Detect which cell encompasses the target text, then output its (x, y) center coordinate. 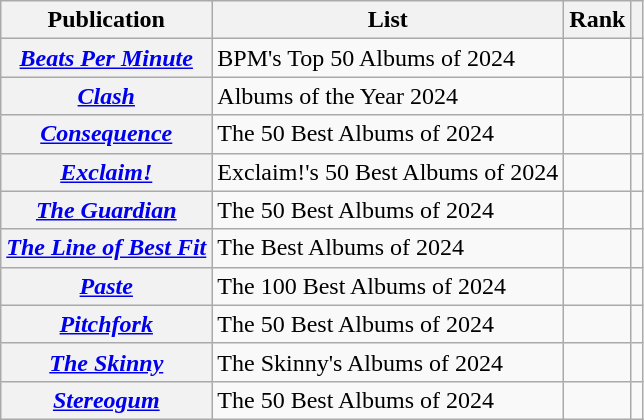
Stereogum (106, 400)
Pitchfork (106, 324)
List (388, 20)
The Guardian (106, 210)
Rank (598, 20)
BPM's Top 50 Albums of 2024 (388, 58)
Beats Per Minute (106, 58)
Consequence (106, 134)
Paste (106, 286)
The Line of Best Fit (106, 248)
The Skinny (106, 362)
Exclaim! (106, 172)
Exclaim!'s 50 Best Albums of 2024 (388, 172)
The Skinny's Albums of 2024 (388, 362)
Clash (106, 96)
Publication (106, 20)
The Best Albums of 2024 (388, 248)
The 100 Best Albums of 2024 (388, 286)
Albums of the Year 2024 (388, 96)
